Pinpoint the cell where the given text exists, returning its [x, y] midpoint coordinate. 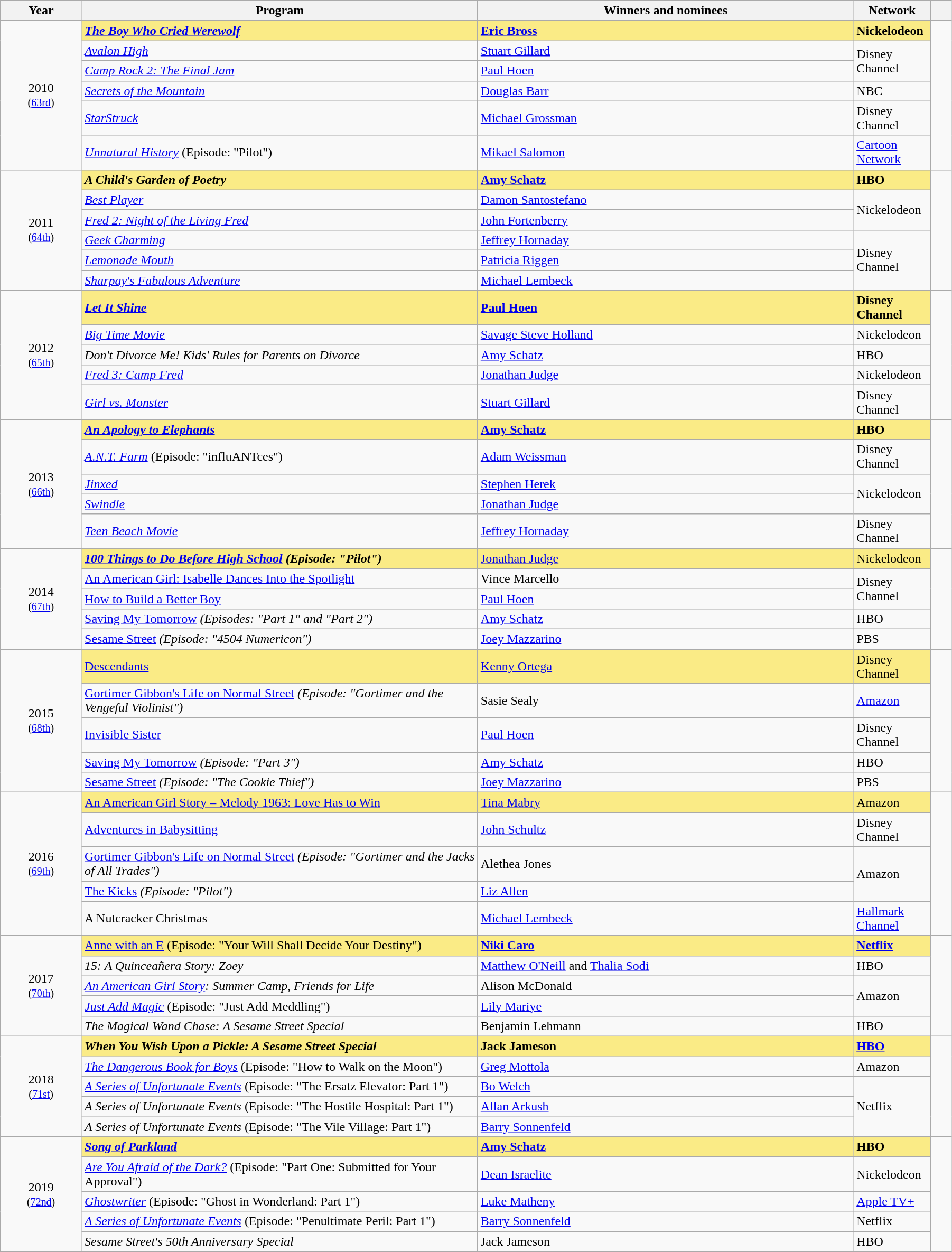
Patricia Riggen [666, 260]
Don't Divorce Me! Kids' Rules for Parents on Divorce [280, 355]
Niki Caro [666, 946]
Sesame Street (Episode: "4504 Numericon") [280, 639]
StarStruck [280, 118]
A Series of Unfortunate Events (Episode: "The Vile Village: Part 1") [280, 1127]
Saving My Tomorrow (Episodes: "Part 1" and "Part 2") [280, 619]
The Boy Who Cried Werewolf [280, 31]
Bo Welch [666, 1087]
Michael Grossman [666, 118]
Lemonade Mouth [280, 260]
Allan Arkush [666, 1107]
NBC [892, 91]
15: A Quinceañera Story: Zoey [280, 966]
Lily Mariye [666, 1006]
The Magical Wand Chase: A Sesame Street Special [280, 1026]
Winners and nominees [666, 11]
Sesame Street's 50th Anniversary Special [280, 1241]
The Dangerous Book for Boys (Episode: "How to Walk on the Moon") [280, 1067]
A Nutcracker Christmas [280, 918]
2015(68th) [41, 721]
Network [892, 11]
Fred 2: Night of the Living Fred [280, 220]
Benjamin Lehmann [666, 1026]
Year [41, 11]
An American Girl Story – Melody 1963: Love Has to Win [280, 802]
Adam Weissman [666, 456]
Savage Steve Holland [666, 335]
Let It Shine [280, 307]
Big Time Movie [280, 335]
Unnatural History (Episode: "Pilot") [280, 152]
Damon Santostefano [666, 200]
2018(71st) [41, 1086]
Cartoon Network [892, 152]
Sasie Sealy [666, 700]
Best Player [280, 200]
Adventures in Babysitting [280, 829]
Program [280, 11]
An American Girl: Isabelle Dances Into the Spotlight [280, 578]
Liz Allen [666, 891]
100 Things to Do Before High School (Episode: "Pilot") [280, 558]
Just Add Magic (Episode: "Just Add Meddling") [280, 1006]
A Series of Unfortunate Events (Episode: "Penultimate Peril: Part 1") [280, 1221]
Anne with an E (Episode: "Your Will Shall Decide Your Destiny") [280, 946]
How to Build a Better Boy [280, 599]
2010(63rd) [41, 95]
A Child's Garden of Poetry [280, 180]
A Series of Unfortunate Events (Episode: "The Ersatz Elevator: Part 1") [280, 1087]
Song of Parkland [280, 1147]
Alison McDonald [666, 986]
Tina Mabry [666, 802]
Saving My Tomorrow (Episode: "Part 3") [280, 762]
Invisible Sister [280, 735]
Geek Charming [280, 240]
Descendants [280, 666]
Swindle [280, 504]
Camp Rock 2: The Final Jam [280, 71]
Avalon High [280, 51]
Luke Matheny [666, 1201]
2016(69th) [41, 864]
John Fortenberry [666, 220]
Fred 3: Camp Fred [280, 375]
Kenny Ortega [666, 666]
A.N.T. Farm (Episode: "influANTces") [280, 456]
Matthew O'Neill and Thalia Sodi [666, 966]
Hallmark Channel [892, 918]
2012(65th) [41, 355]
Jinxed [280, 484]
An Apology to Elephants [280, 429]
Mikael Salomon [666, 152]
2011(64th) [41, 230]
An American Girl Story: Summer Camp, Friends for Life [280, 986]
The Kicks (Episode: "Pilot") [280, 891]
Ghostwriter (Episode: "Ghost in Wonderland: Part 1") [280, 1201]
Secrets of the Mountain [280, 91]
Douglas Barr [666, 91]
Sharpay's Fabulous Adventure [280, 281]
2014(67th) [41, 599]
John Schultz [666, 829]
Apple TV+ [892, 1201]
Vince Marcello [666, 578]
Stephen Herek [666, 484]
2017(70th) [41, 986]
Eric Bross [666, 31]
Gortimer Gibbon's Life on Normal Street (Episode: "Gortimer and the Vengeful Violinist") [280, 700]
Teen Beach Movie [280, 531]
Sesame Street (Episode: "The Cookie Thief") [280, 782]
Dean Israelite [666, 1174]
Greg Mottola [666, 1067]
Gortimer Gibbon's Life on Normal Street (Episode: "Gortimer and the Jacks of All Trades") [280, 864]
Girl vs. Monster [280, 403]
Are You Afraid of the Dark? (Episode: "Part One: Submitted for Your Approval") [280, 1174]
A Series of Unfortunate Events (Episode: "The Hostile Hospital: Part 1") [280, 1107]
When You Wish Upon a Pickle: A Sesame Street Special [280, 1046]
2019(72nd) [41, 1194]
2013(66th) [41, 484]
Alethea Jones [666, 864]
